From the cell containing the given text, extract its center point as [X, Y] coordinate. 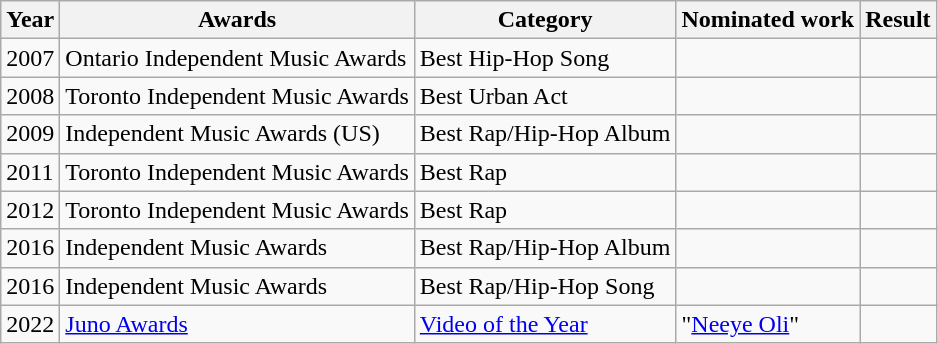
2022 [30, 324]
Result [898, 20]
2012 [30, 210]
"Neeye Oli" [768, 324]
Juno Awards [237, 324]
Ontario Independent Music Awards [237, 58]
2009 [30, 134]
Best Urban Act [545, 96]
2007 [30, 58]
2008 [30, 96]
Category [545, 20]
Year [30, 20]
Awards [237, 20]
Best Rap/Hip-Hop Song [545, 286]
Video of the Year [545, 324]
2011 [30, 172]
Independent Music Awards (US) [237, 134]
Best Hip-Hop Song [545, 58]
Nominated work [768, 20]
